For the text-containing cell, return its midpoint in [x, y] coordinate format. 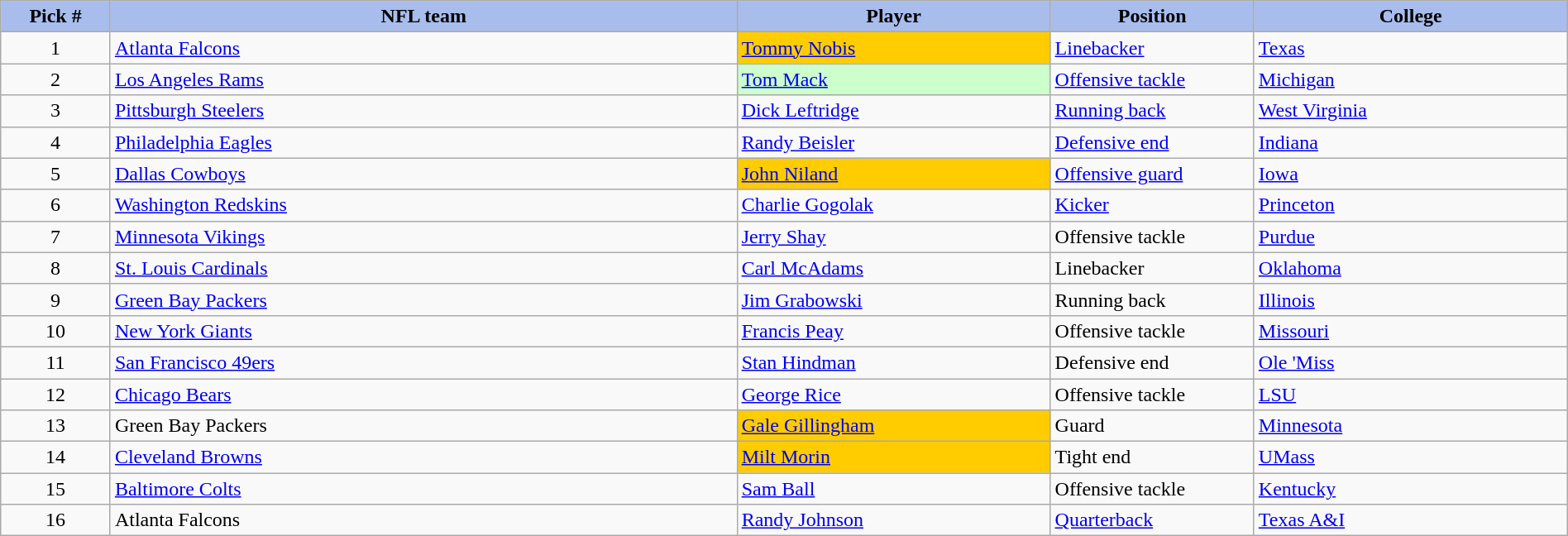
Pick # [56, 17]
6 [56, 205]
Randy Johnson [893, 520]
Stan Hindman [893, 362]
Chicago Bears [423, 395]
16 [56, 520]
10 [56, 331]
Quarterback [1152, 520]
Charlie Gogolak [893, 205]
14 [56, 457]
Carl McAdams [893, 268]
Illinois [1411, 299]
Sam Ball [893, 489]
New York Giants [423, 331]
5 [56, 174]
Philadelphia Eagles [423, 142]
3 [56, 111]
Baltimore Colts [423, 489]
Milt Morin [893, 457]
UMass [1411, 457]
15 [56, 489]
NFL team [423, 17]
7 [56, 237]
Tommy Nobis [893, 48]
Texas [1411, 48]
Princeton [1411, 205]
Gale Gillingham [893, 426]
Washington Redskins [423, 205]
Jim Grabowski [893, 299]
Tight end [1152, 457]
12 [56, 395]
Purdue [1411, 237]
Tom Mack [893, 79]
9 [56, 299]
West Virginia [1411, 111]
Michigan [1411, 79]
San Francisco 49ers [423, 362]
13 [56, 426]
Iowa [1411, 174]
Texas A&I [1411, 520]
Jerry Shay [893, 237]
Player [893, 17]
John Niland [893, 174]
Minnesota [1411, 426]
Oklahoma [1411, 268]
Position [1152, 17]
11 [56, 362]
Indiana [1411, 142]
4 [56, 142]
Cleveland Browns [423, 457]
1 [56, 48]
Offensive guard [1152, 174]
Randy Beisler [893, 142]
Los Angeles Rams [423, 79]
Kicker [1152, 205]
Missouri [1411, 331]
Guard [1152, 426]
College [1411, 17]
2 [56, 79]
Francis Peay [893, 331]
George Rice [893, 395]
Ole 'Miss [1411, 362]
Dallas Cowboys [423, 174]
8 [56, 268]
Pittsburgh Steelers [423, 111]
Minnesota Vikings [423, 237]
Kentucky [1411, 489]
LSU [1411, 395]
St. Louis Cardinals [423, 268]
Dick Leftridge [893, 111]
